Output the (x, y) coordinate of the center of the cell containing the given text.  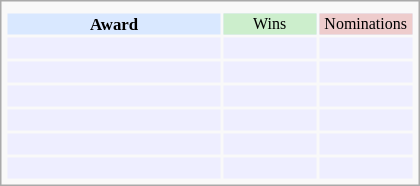
Award (114, 24)
Nominations (366, 24)
Wins (270, 24)
